Provide the [x, y] coordinate of the cell's center where the given text is located.  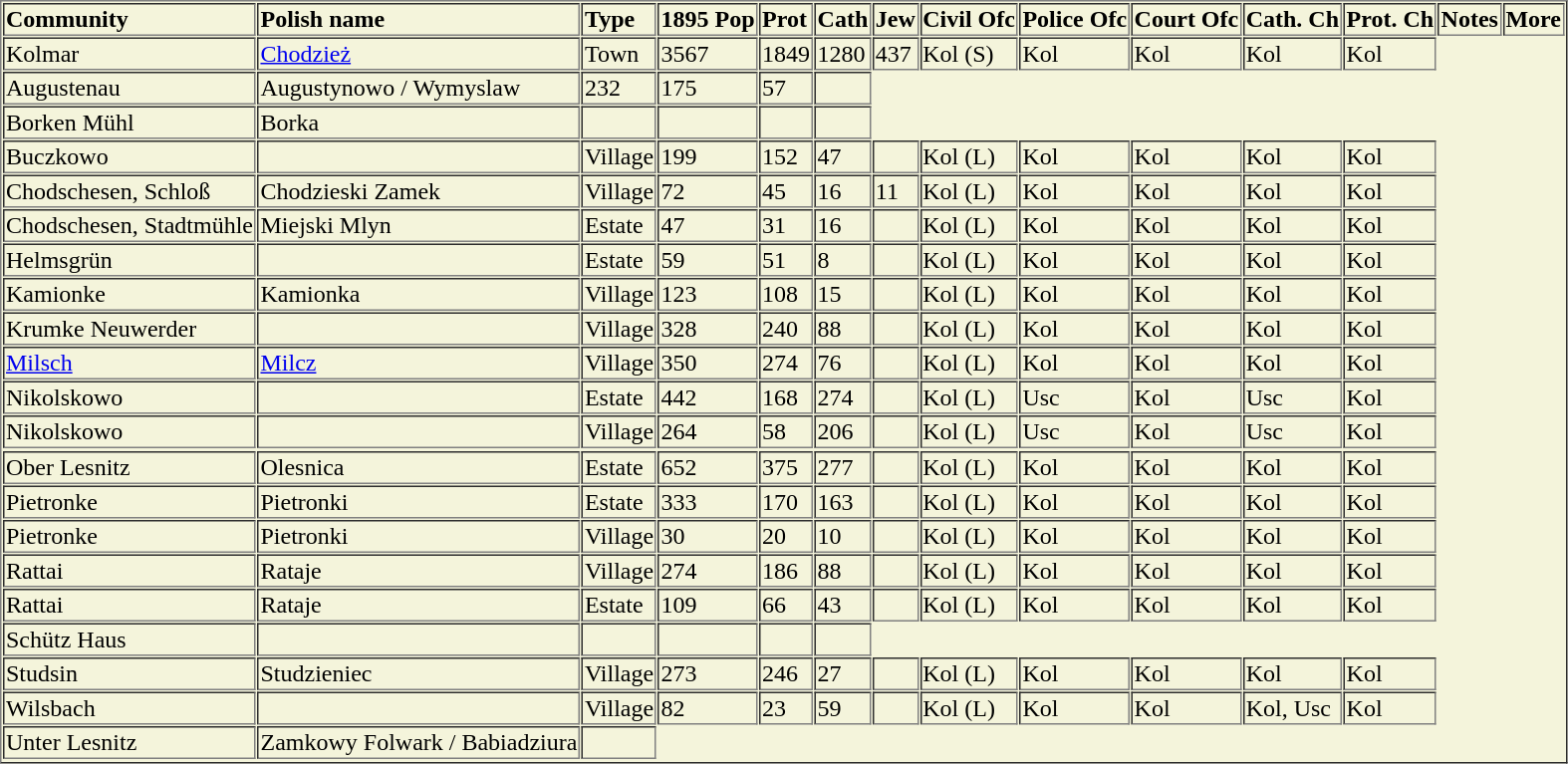
Kolmar [130, 54]
10 [843, 536]
72 [708, 191]
Court Ofc [1187, 20]
Schütz Haus [130, 639]
Borka [418, 122]
108 [786, 295]
375 [786, 468]
442 [708, 396]
Augustenau [130, 88]
Cath. Ch [1293, 20]
Prot. Ch [1391, 20]
Town [620, 54]
23 [786, 707]
Buczkowo [130, 157]
82 [708, 707]
Helmsgrün [130, 259]
186 [786, 570]
Chodzież [418, 54]
3567 [708, 54]
1895 Pop [708, 20]
1280 [843, 54]
Wilsbach [130, 707]
Milsch [130, 363]
Kol, Usc [1293, 707]
51 [786, 259]
437 [896, 54]
58 [786, 432]
Police Ofc [1074, 20]
Augustynowo / Wymyslaw [418, 88]
333 [708, 502]
Borken Mühl [130, 122]
66 [786, 606]
Prot [786, 20]
11 [896, 191]
Krumke Neuwerder [130, 329]
206 [843, 432]
Civil Ofc [968, 20]
Studsin [130, 673]
123 [708, 295]
31 [786, 225]
Zamkowy Folwark / Babiadziura [418, 743]
350 [708, 363]
Type [620, 20]
170 [786, 502]
Unter Lesnitz [130, 743]
652 [708, 468]
8 [843, 259]
Miejski Mlyn [418, 225]
1849 [786, 54]
273 [708, 673]
168 [786, 396]
Olesnica [418, 468]
Jew [896, 20]
Chodschesen, Stadtmühle [130, 225]
246 [786, 673]
More [1533, 20]
199 [708, 157]
328 [708, 329]
Polish name [418, 20]
20 [786, 536]
Milcz [418, 363]
Ober Lesnitz [130, 468]
45 [786, 191]
240 [786, 329]
Kamionke [130, 295]
43 [843, 606]
152 [786, 157]
175 [708, 88]
264 [708, 432]
Chodzieski Zamek [418, 191]
232 [620, 88]
163 [843, 502]
27 [843, 673]
Kol (S) [968, 54]
Notes [1470, 20]
Studzieniec [418, 673]
Cath [843, 20]
109 [708, 606]
Kamionka [418, 295]
Community [130, 20]
15 [843, 295]
Chodschesen, Schloß [130, 191]
57 [786, 88]
277 [843, 468]
30 [708, 536]
76 [843, 363]
